Find where the given text appears and provide that cell's center as (x, y) coordinate. 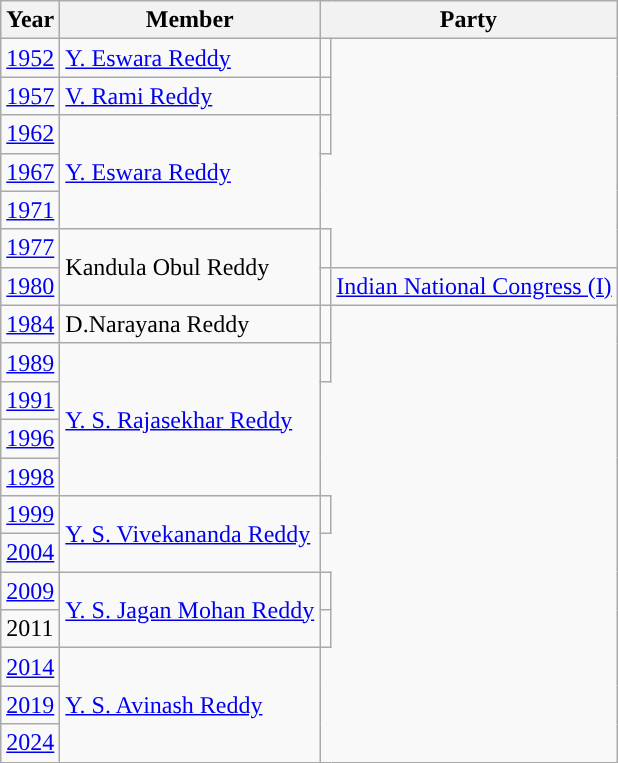
2011 (30, 629)
1996 (30, 438)
2009 (30, 591)
1977 (30, 248)
Member (190, 20)
Y. S. Rajasekhar Reddy (190, 419)
1989 (30, 362)
1998 (30, 477)
2004 (30, 553)
1957 (30, 96)
Y. S. Avinash Reddy (190, 705)
D.Narayana Reddy (190, 324)
Y. S. Vivekananda Reddy (190, 534)
V. Rami Reddy (190, 96)
Indian National Congress (I) (474, 286)
1991 (30, 400)
1962 (30, 134)
Party (468, 20)
1967 (30, 172)
Year (30, 20)
1952 (30, 58)
1971 (30, 210)
1984 (30, 324)
2024 (30, 743)
2019 (30, 705)
2014 (30, 667)
Y. S. Jagan Mohan Reddy (190, 610)
1999 (30, 515)
Kandula Obul Reddy (190, 267)
1980 (30, 286)
